Scan for the cell matching the given text and deliver its [x, y] coordinate at center. 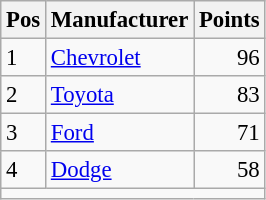
3 [24, 133]
83 [230, 95]
Toyota [120, 95]
Pos [24, 20]
Ford [120, 133]
1 [24, 58]
58 [230, 170]
4 [24, 170]
Manufacturer [120, 20]
Dodge [120, 170]
2 [24, 95]
96 [230, 58]
71 [230, 133]
Chevrolet [120, 58]
Points [230, 20]
